Return [X, Y] of the center of cell containing provided text 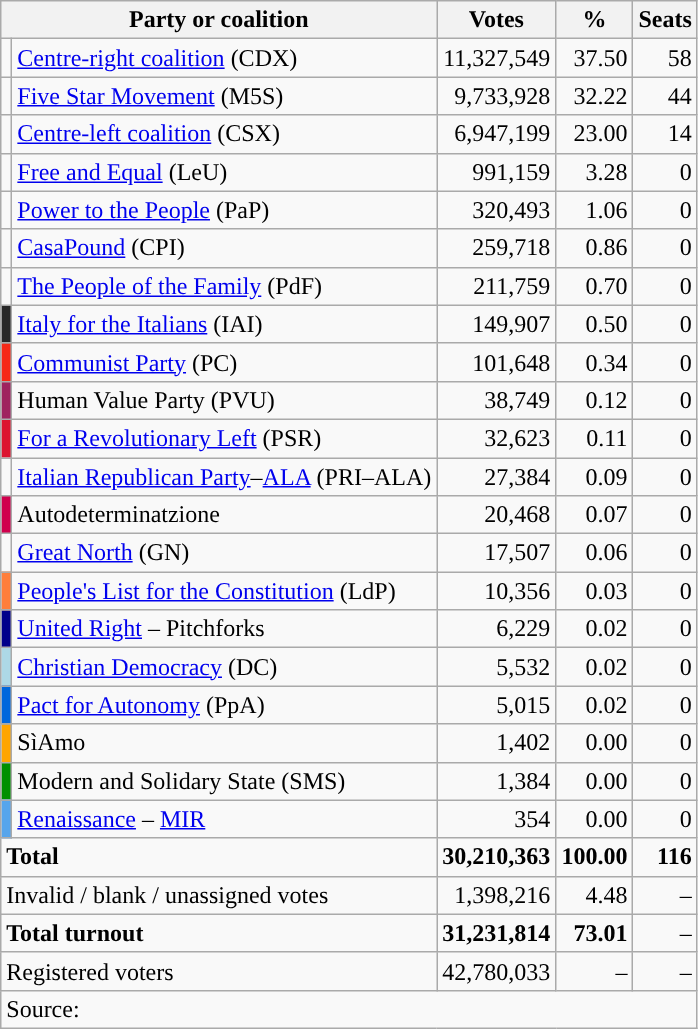
1,398,216 [496, 895]
0.11 [594, 438]
Five Star Movement (M5S) [224, 96]
Invalid / blank / unassigned votes [219, 895]
Power to the People (PaP) [224, 210]
Party or coalition [219, 20]
259,718 [496, 248]
Source: [350, 1009]
31,231,814 [496, 933]
Human Value Party (PVU) [224, 400]
The People of the Family (PdF) [224, 286]
0.50 [594, 324]
10,356 [496, 591]
Total turnout [219, 933]
Christian Democracy (DC) [224, 667]
23.00 [594, 134]
Registered voters [219, 971]
Autodeterminatzione [224, 515]
CasaPound (CPI) [224, 248]
Votes [496, 20]
14 [665, 134]
3.28 [594, 172]
116 [665, 857]
0.07 [594, 515]
58 [665, 58]
0.06 [594, 553]
32.22 [594, 96]
9,733,928 [496, 96]
Free and Equal (LeU) [224, 172]
5,532 [496, 667]
Seats [665, 20]
11,327,549 [496, 58]
Communist Party (PC) [224, 362]
32,623 [496, 438]
6,229 [496, 629]
Italian Republican Party–ALA (PRI–ALA) [224, 477]
Total [219, 857]
1,384 [496, 781]
Centre-left coalition (CSX) [224, 134]
4.48 [594, 895]
United Right – Pitchforks [224, 629]
42,780,033 [496, 971]
320,493 [496, 210]
For a Revolutionary Left (PSR) [224, 438]
People's List for the Constitution (LdP) [224, 591]
211,759 [496, 286]
0.12 [594, 400]
44 [665, 96]
0.86 [594, 248]
38,749 [496, 400]
0.34 [594, 362]
17,507 [496, 553]
Great North (GN) [224, 553]
100.00 [594, 857]
1,402 [496, 743]
Centre-right coalition (CDX) [224, 58]
5,015 [496, 705]
6,947,199 [496, 134]
20,468 [496, 515]
27,384 [496, 477]
0.09 [594, 477]
73.01 [594, 933]
% [594, 20]
Italy for the Italians (IAI) [224, 324]
Modern and Solidary State (SMS) [224, 781]
Renaissance – MIR [224, 819]
1.06 [594, 210]
101,648 [496, 362]
Pact for Autonomy (PpA) [224, 705]
0.03 [594, 591]
37.50 [594, 58]
0.70 [594, 286]
149,907 [496, 324]
354 [496, 819]
991,159 [496, 172]
30,210,363 [496, 857]
SìAmo [224, 743]
